Return the (X, Y) coordinate for the center point of the cell that contains the specified text.  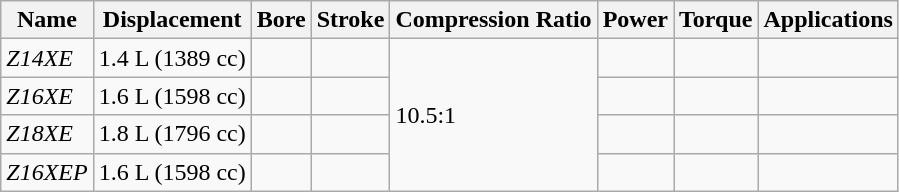
Power (635, 20)
10.5:1 (494, 115)
Torque (716, 20)
Displacement (172, 20)
1.4 L (1389 cc) (172, 58)
Bore (281, 20)
Name (47, 20)
Z14XE (47, 58)
Compression Ratio (494, 20)
Z16XEP (47, 172)
1.8 L (1796 cc) (172, 134)
Applications (828, 20)
Z18XE (47, 134)
Z16XE (47, 96)
Stroke (350, 20)
